Find where the given text appears and provide that cell's center as [X, Y] coordinate. 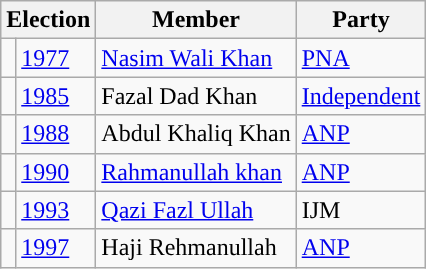
Haji Rehmanullah [196, 248]
1997 [56, 248]
Member [196, 20]
1977 [56, 58]
Fazal Dad Khan [196, 96]
Rahmanullah khan [196, 172]
Qazi Fazl Ullah [196, 210]
1990 [56, 172]
Election [48, 20]
Abdul Khaliq Khan [196, 134]
PNA [361, 58]
IJM [361, 210]
Nasim Wali Khan [196, 58]
1988 [56, 134]
Party [361, 20]
1993 [56, 210]
Independent [361, 96]
1985 [56, 96]
